Search for the cell housing the specified text and yield its [x, y] center coordinate. 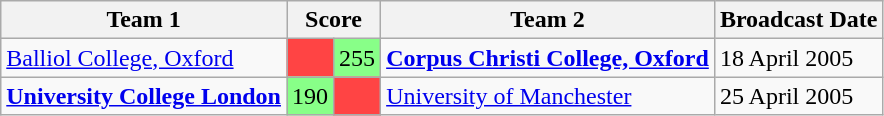
25 April 2005 [798, 96]
255 [358, 58]
University College London [144, 96]
Score [333, 20]
Broadcast Date [798, 20]
University of Manchester [548, 96]
Team 1 [144, 20]
Corpus Christi College, Oxford [548, 58]
Team 2 [548, 20]
18 April 2005 [798, 58]
190 [310, 96]
Balliol College, Oxford [144, 58]
